Pinpoint the cell where the given text exists, returning its [X, Y] midpoint coordinate. 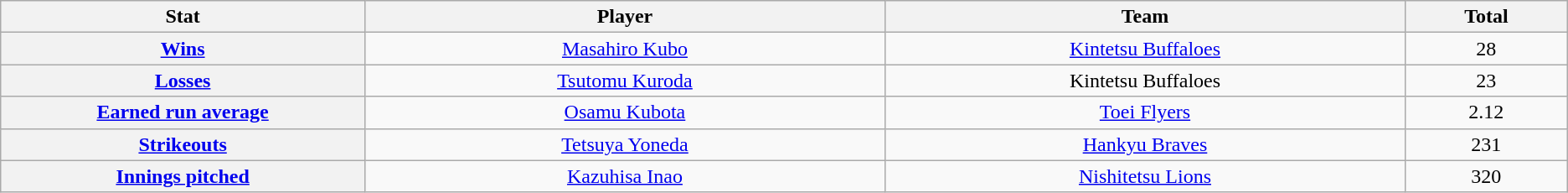
Player [625, 17]
23 [1486, 81]
Tetsuya Yoneda [625, 144]
Tsutomu Kuroda [625, 81]
Wins [183, 49]
231 [1486, 144]
Total [1486, 17]
Toei Flyers [1144, 112]
Team [1144, 17]
Stat [183, 17]
28 [1486, 49]
Kazuhisa Inao [625, 176]
Strikeouts [183, 144]
Losses [183, 81]
Nishitetsu Lions [1144, 176]
320 [1486, 176]
2.12 [1486, 112]
Hankyu Braves [1144, 144]
Osamu Kubota [625, 112]
Earned run average [183, 112]
Masahiro Kubo [625, 49]
Innings pitched [183, 176]
